Identify which cell holds the provided text, then report its (x, y) central coordinate. 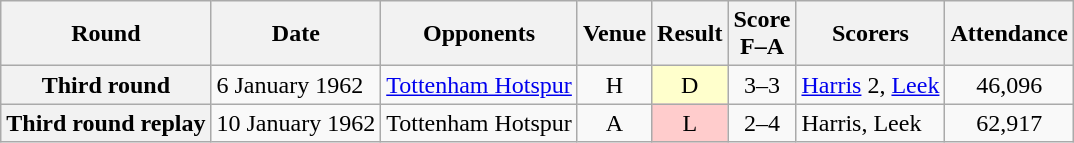
3–3 (762, 85)
Harris 2, Leek (870, 85)
H (614, 85)
A (614, 123)
Venue (614, 34)
Result (690, 34)
Third round (106, 85)
ScoreF–A (762, 34)
Date (296, 34)
46,096 (1009, 85)
62,917 (1009, 123)
Round (106, 34)
D (690, 85)
Scorers (870, 34)
Harris, Leek (870, 123)
6 January 1962 (296, 85)
2–4 (762, 123)
10 January 1962 (296, 123)
L (690, 123)
Opponents (480, 34)
Attendance (1009, 34)
Third round replay (106, 123)
